Search for the cell housing the specified text and yield its (X, Y) center coordinate. 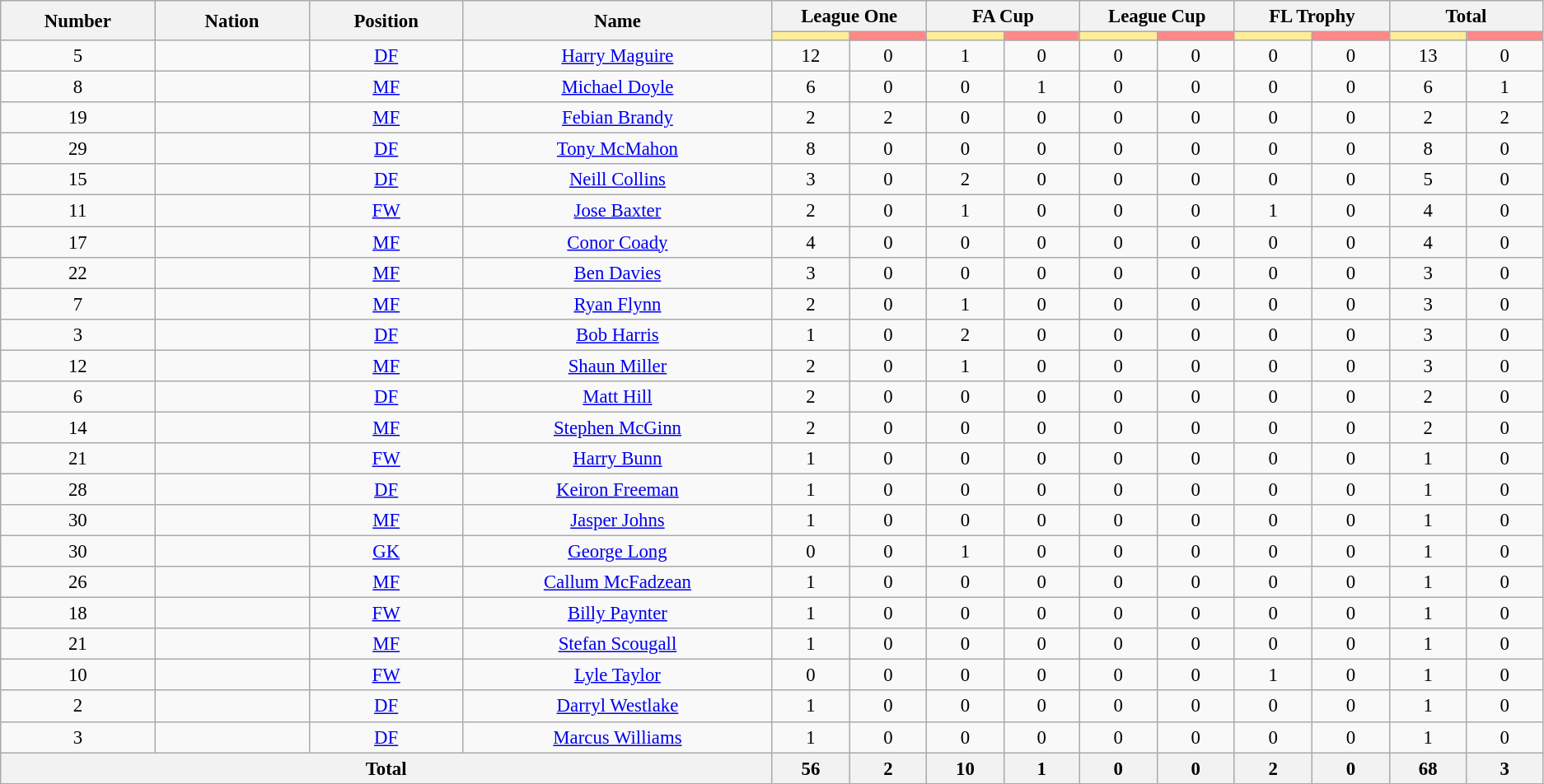
Jasper Johns (617, 520)
13 (1428, 56)
56 (811, 768)
Number (77, 21)
Matt Hill (617, 397)
Michael Doyle (617, 87)
Conor Coady (617, 242)
Name (617, 21)
Darryl Westlake (617, 707)
Stephen McGinn (617, 427)
22 (77, 273)
Callum McFadzean (617, 582)
Stefan Scougall (617, 644)
14 (77, 427)
Marcus Williams (617, 737)
Shaun Miller (617, 366)
Jose Baxter (617, 211)
15 (77, 180)
Harry Maguire (617, 56)
26 (77, 582)
Tony McMahon (617, 149)
Harry Bunn (617, 459)
29 (77, 149)
FL Trophy (1312, 16)
George Long (617, 552)
Keiron Freeman (617, 489)
18 (77, 614)
Ryan Flynn (617, 304)
7 (77, 304)
Bob Harris (617, 334)
68 (1428, 768)
11 (77, 211)
Neill Collins (617, 180)
17 (77, 242)
GK (386, 552)
Febian Brandy (617, 118)
Lyle Taylor (617, 675)
League One (849, 16)
Ben Davies (617, 273)
19 (77, 118)
Billy Paynter (617, 614)
Position (386, 21)
League Cup (1157, 16)
FA Cup (1004, 16)
28 (77, 489)
Nation (232, 21)
